Provide the (x, y) coordinate of the cell's center where the given text is located.  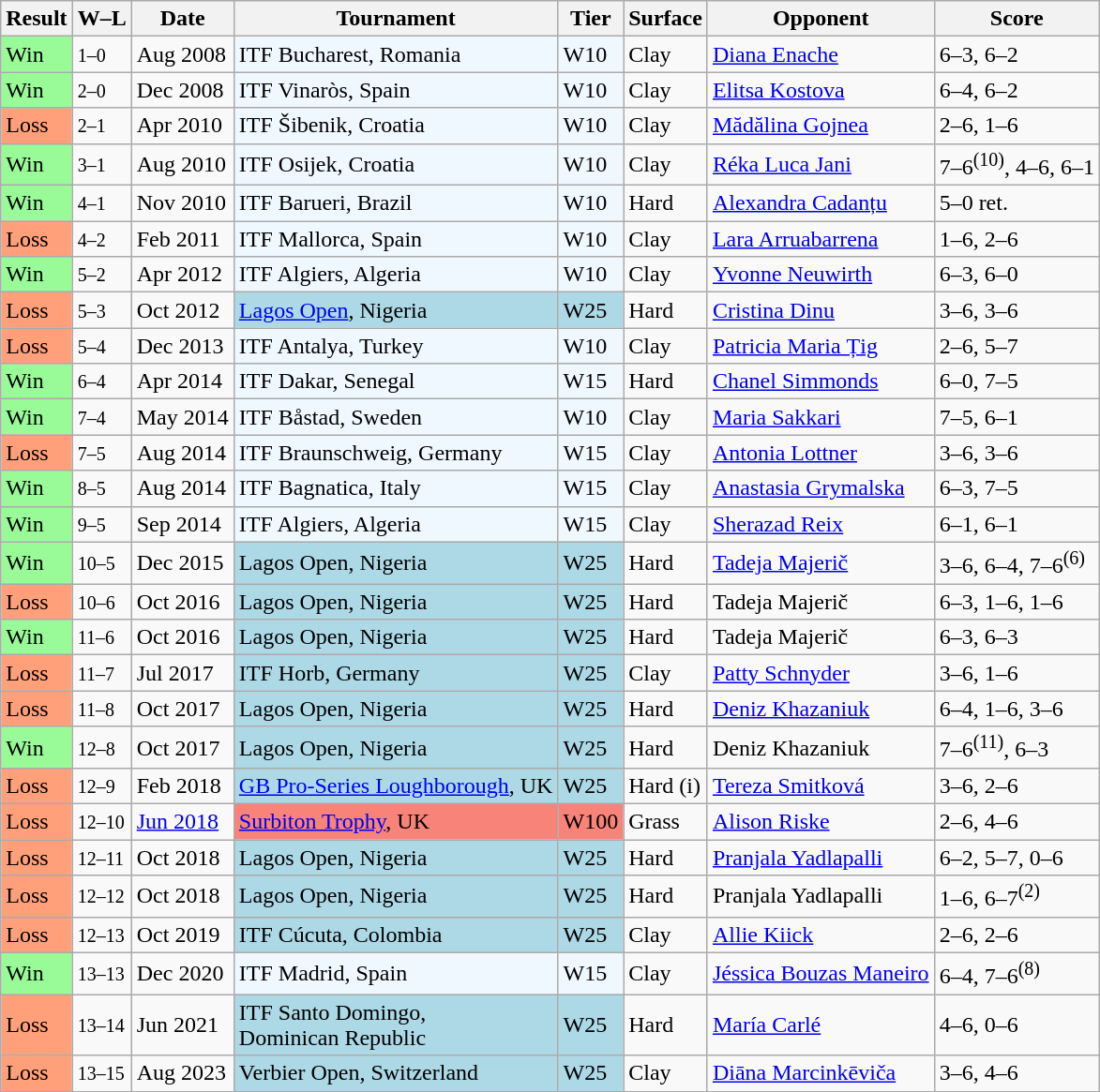
1–0 (101, 54)
11–7 (101, 673)
7–5, 6–1 (1017, 417)
2–6, 2–6 (1017, 935)
4–2 (101, 239)
4–1 (101, 203)
Patty Schnyder (821, 673)
5–4 (101, 346)
Result (37, 19)
6–3, 6–0 (1017, 275)
Surbiton Trophy, UK (396, 822)
Aug 2010 (182, 165)
9–5 (101, 524)
11–6 (101, 637)
12–12 (101, 896)
Elitsa Kostova (821, 90)
Dec 2015 (182, 562)
ITF Cúcuta, Colombia (396, 935)
12–9 (101, 786)
6–3, 6–2 (1017, 54)
5–0 ret. (1017, 203)
Oct 2019 (182, 935)
5–2 (101, 275)
12–13 (101, 935)
Dec 2008 (182, 90)
1–6, 2–6 (1017, 239)
Apr 2014 (182, 381)
ITF Braunschweig, Germany (396, 453)
Dec 2020 (182, 973)
ITF Bagnatica, Italy (396, 488)
ITF Båstad, Sweden (396, 417)
Tier (591, 19)
10–5 (101, 562)
Anastasia Grymalska (821, 488)
Surface (666, 19)
Diana Enache (821, 54)
2–6, 1–6 (1017, 126)
Jul 2017 (182, 673)
12–8 (101, 748)
Aug 2023 (182, 1073)
Mădălina Gojnea (821, 126)
Verbier Open, Switzerland (396, 1073)
Diāna Marcinkēviča (821, 1073)
ITF Madrid, Spain (396, 973)
ITF Dakar, Senegal (396, 381)
13–15 (101, 1073)
13–13 (101, 973)
GB Pro-Series Loughborough, UK (396, 786)
Grass (666, 822)
5–3 (101, 310)
Jéssica Bouzas Maneiro (821, 973)
6–1, 6–1 (1017, 524)
3–6, 6–4, 7–6(6) (1017, 562)
7–6(11), 6–3 (1017, 748)
May 2014 (182, 417)
Jun 2018 (182, 822)
Lara Arruabarrena (821, 239)
Maria Sakkari (821, 417)
7–6(10), 4–6, 6–1 (1017, 165)
Sherazad Reix (821, 524)
ITF Bucharest, Romania (396, 54)
6–4, 1–6, 3–6 (1017, 709)
2–6, 5–7 (1017, 346)
Feb 2011 (182, 239)
Tournament (396, 19)
6–0, 7–5 (1017, 381)
Opponent (821, 19)
María Carlé (821, 1025)
Apr 2012 (182, 275)
Hard (i) (666, 786)
Nov 2010 (182, 203)
2–0 (101, 90)
6–4, 7–6(8) (1017, 973)
Cristina Dinu (821, 310)
Tereza Smitková (821, 786)
Dec 2013 (182, 346)
10–6 (101, 602)
Antonia Lottner (821, 453)
Patricia Maria Țig (821, 346)
11–8 (101, 709)
6–2, 5–7, 0–6 (1017, 858)
Jun 2021 (182, 1025)
3–6, 2–6 (1017, 786)
Apr 2010 (182, 126)
Oct 2012 (182, 310)
Score (1017, 19)
ITF Mallorca, Spain (396, 239)
2–1 (101, 126)
1–6, 6–7(2) (1017, 896)
Chanel Simmonds (821, 381)
W100 (591, 822)
6–3, 1–6, 1–6 (1017, 602)
ITF Antalya, Turkey (396, 346)
6–4 (101, 381)
Feb 2018 (182, 786)
4–6, 0–6 (1017, 1025)
2–6, 4–6 (1017, 822)
6–3, 7–5 (1017, 488)
Sep 2014 (182, 524)
ITF Horb, Germany (396, 673)
7–5 (101, 453)
3–6, 1–6 (1017, 673)
12–11 (101, 858)
ITF Osijek, Croatia (396, 165)
ITF Vinaròs, Spain (396, 90)
13–14 (101, 1025)
3–1 (101, 165)
Date (182, 19)
6–4, 6–2 (1017, 90)
Réka Luca Jani (821, 165)
ITF Santo Domingo, Dominican Republic (396, 1025)
Alison Riske (821, 822)
Alexandra Cadanțu (821, 203)
Allie Kiick (821, 935)
Aug 2008 (182, 54)
7–4 (101, 417)
12–10 (101, 822)
W–L (101, 19)
ITF Barueri, Brazil (396, 203)
8–5 (101, 488)
3–6, 4–6 (1017, 1073)
ITF Šibenik, Croatia (396, 126)
6–3, 6–3 (1017, 637)
Yvonne Neuwirth (821, 275)
